Provide the [X, Y] coordinate of the cell's center where the given text is located.  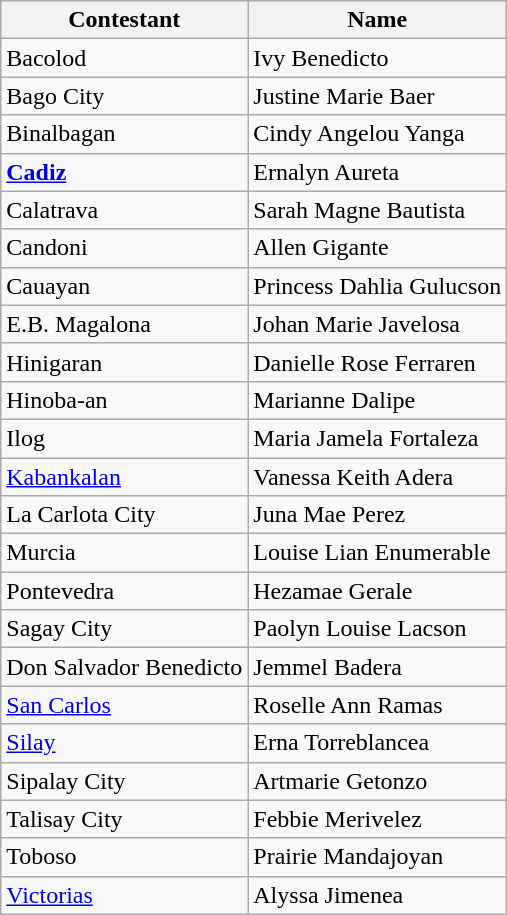
Maria Jamela Fortaleza [378, 438]
Cadiz [124, 172]
Hezamae Gerale [378, 591]
Contestant [124, 20]
San Carlos [124, 705]
E.B. Magalona [124, 324]
Silay [124, 743]
Jemmel Badera [378, 667]
Cauayan [124, 286]
Alyssa Jimenea [378, 895]
Hinoba-an [124, 400]
Prairie Mandajoyan [378, 857]
Sagay City [124, 629]
Murcia [124, 553]
Ernalyn Aureta [378, 172]
Calatrava [124, 210]
Erna Torreblancea [378, 743]
Talisay City [124, 819]
Victorias [124, 895]
Danielle Rose Ferraren [378, 362]
Kabankalan [124, 477]
Name [378, 20]
Hinigaran [124, 362]
Vanessa Keith Adera [378, 477]
Roselle Ann Ramas [378, 705]
Artmarie Getonzo [378, 781]
Bago City [124, 96]
Johan Marie Javelosa [378, 324]
Ivy Benedicto [378, 58]
Louise Lian Enumerable [378, 553]
Febbie Merivelez [378, 819]
Pontevedra [124, 591]
Princess Dahlia Gulucson [378, 286]
La Carlota City [124, 515]
Marianne Dalipe [378, 400]
Allen Gigante [378, 248]
Juna Mae Perez [378, 515]
Toboso [124, 857]
Paolyn Louise Lacson [378, 629]
Sipalay City [124, 781]
Candoni [124, 248]
Bacolod [124, 58]
Don Salvador Benedicto [124, 667]
Sarah Magne Bautista [378, 210]
Justine Marie Baer [378, 96]
Cindy Angelou Yanga [378, 134]
Binalbagan [124, 134]
Ilog [124, 438]
